Detect which cell encompasses the target text, then output its (X, Y) center coordinate. 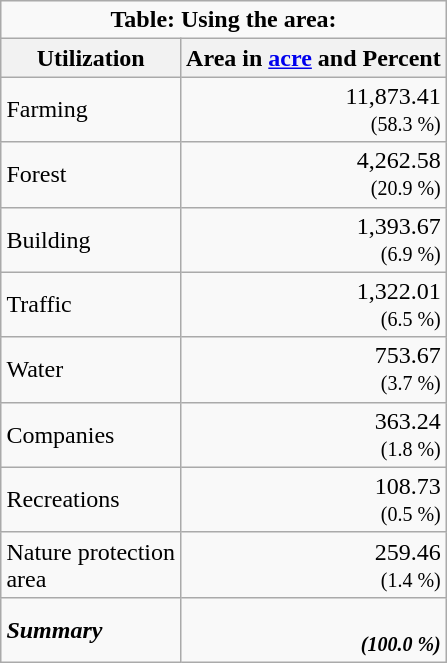
Recreations (91, 500)
Nature protectionarea (91, 564)
Traffic (91, 304)
(100.0 %) (314, 630)
Summary (91, 630)
Water (91, 370)
1,393.67(6.9 %) (314, 240)
Table: Using the area: (224, 20)
Area in acre and Percent (314, 58)
4,262.58(20.9 %) (314, 174)
Utilization (91, 58)
259.46(1.4 %) (314, 564)
108.73(0.5 %) (314, 500)
1,322.01(6.5 %) (314, 304)
Farming (91, 110)
Forest (91, 174)
Companies (91, 434)
11,873.41(58.3 %) (314, 110)
363.24(1.8 %) (314, 434)
753.67(3.7 %) (314, 370)
Building (91, 240)
